Identify which cell holds the provided text, then report its (x, y) central coordinate. 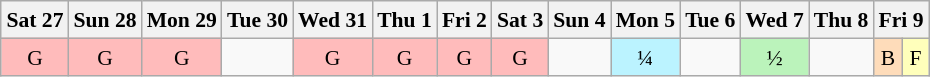
Sat 27 (34, 20)
B (888, 56)
Fri 2 (464, 20)
Sat 3 (520, 20)
Wed 7 (774, 20)
Sun 4 (579, 20)
Mon 5 (646, 20)
Fri 9 (900, 20)
Sun 28 (106, 20)
Mon 29 (182, 20)
Thu 8 (842, 20)
½ (774, 56)
¼ (646, 56)
Tue 30 (258, 20)
F (915, 56)
Wed 31 (332, 20)
Tue 6 (710, 20)
Thu 1 (404, 20)
